Capture the cell that displays the provided text and extract its (x, y) central coordinate. 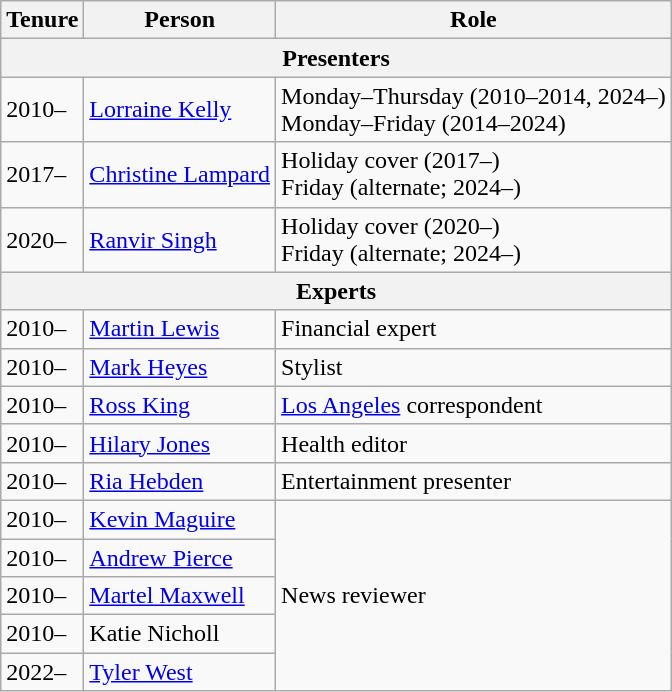
Martin Lewis (180, 329)
Entertainment presenter (474, 481)
Monday–Thursday (2010–2014, 2024–)Monday–Friday (2014–2024) (474, 110)
Presenters (336, 58)
Person (180, 20)
Experts (336, 291)
Financial expert (474, 329)
Katie Nicholl (180, 634)
Ranvir Singh (180, 240)
2022– (42, 672)
Los Angeles correspondent (474, 405)
Christine Lampard (180, 174)
News reviewer (474, 595)
Hilary Jones (180, 443)
Martel Maxwell (180, 596)
2020– (42, 240)
Holiday cover (2020–)Friday (alternate; 2024–) (474, 240)
Mark Heyes (180, 367)
Stylist (474, 367)
Tenure (42, 20)
Health editor (474, 443)
2017– (42, 174)
Role (474, 20)
Ross King (180, 405)
Holiday cover (2017–)Friday (alternate; 2024–) (474, 174)
Tyler West (180, 672)
Andrew Pierce (180, 557)
Lorraine Kelly (180, 110)
Ria Hebden (180, 481)
Kevin Maguire (180, 519)
